Find where the given text appears and provide that cell's center as (x, y) coordinate. 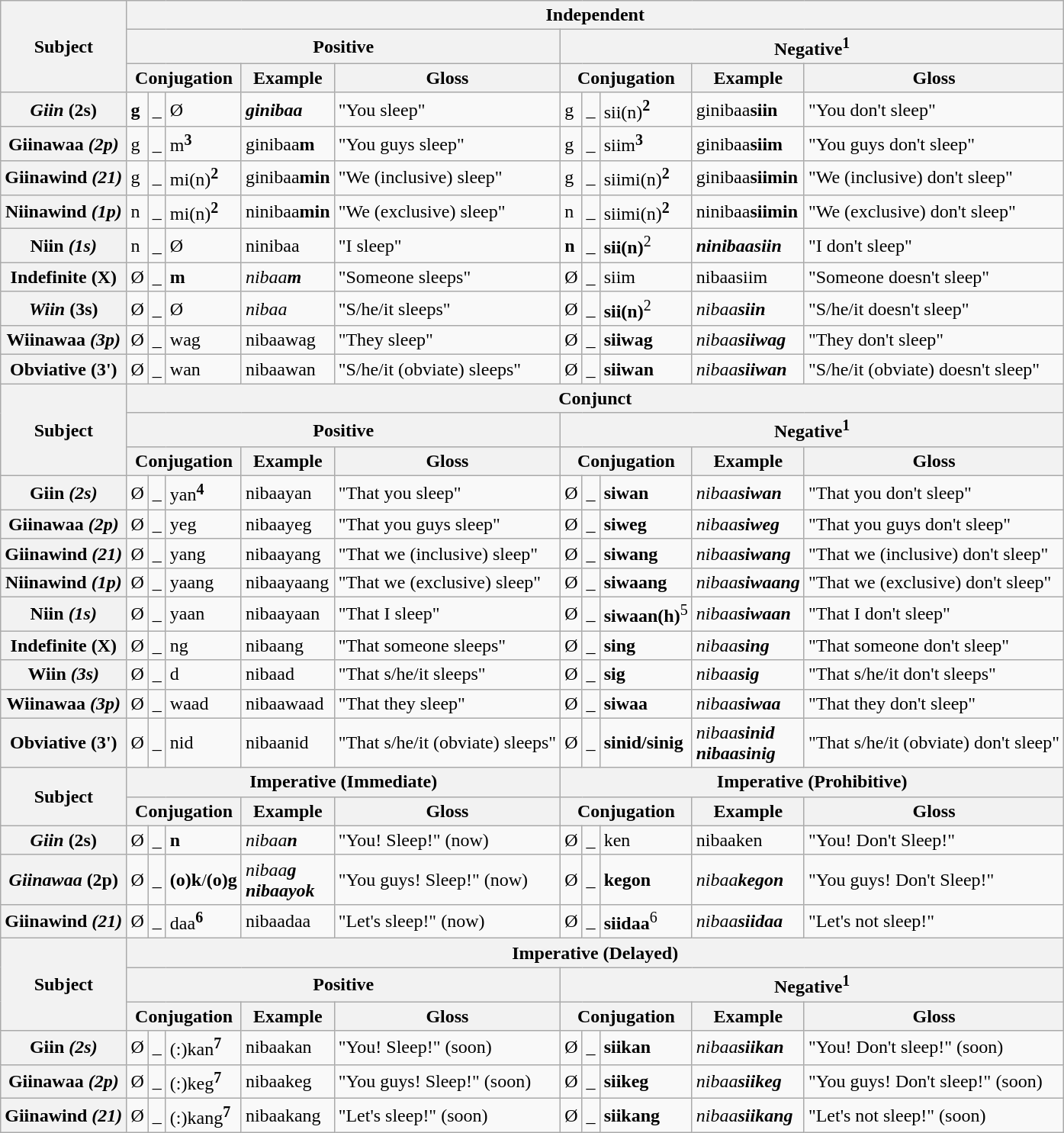
nibaakang (288, 1115)
nibaakan (288, 1048)
"You guys! Don't Sleep!" (934, 879)
Independent (595, 15)
m (203, 277)
nibaasiikan (747, 1048)
ginibaasiimin (747, 179)
yan4 (203, 493)
"S/he/it (obviate) doesn't sleep" (934, 369)
nibaayaang (288, 582)
ginibaasiin (747, 110)
siwaan(h)5 (645, 613)
"That I don't sleep" (934, 613)
"That someone sleeps" (447, 645)
yaan (203, 613)
"That you guys don't sleep" (934, 524)
siikang (645, 1115)
kegon (645, 879)
nibaan (288, 840)
ninibaa (288, 246)
ninibaamin (288, 212)
Conjunct (595, 398)
"They sleep" (447, 340)
"That s/he/it (obviate) don't sleep" (934, 743)
"You! Sleep!" (now) (447, 840)
"That s/he/it (obviate) sleeps" (447, 743)
nibaasiwang (747, 553)
Imperative (Immediate) (343, 782)
siiwag (645, 340)
sinid/sinig (645, 743)
siim3 (645, 143)
"You guys! Sleep!" (soon) (447, 1082)
"I don't sleep" (934, 246)
(:)kan7 (203, 1048)
"You guys! Sleep!" (now) (447, 879)
Imperative (Prohibitive) (812, 782)
wag (203, 340)
yaang (203, 582)
"You guys sleep" (447, 143)
siim (645, 277)
nibaad (288, 674)
"Let's sleep!" (now) (447, 922)
"You! Don't Sleep!" (934, 840)
"That I sleep" (447, 613)
ginibaasiim (747, 143)
daa6 (203, 922)
wan (203, 369)
m3 (203, 143)
nibaasig (747, 674)
nibaasiiwag (747, 340)
nibaayeg (288, 524)
ginibaam (288, 143)
nibaasiikang (747, 1115)
"That we (exclusive) sleep" (447, 582)
"Someone doesn't sleep" (934, 277)
siwan (645, 493)
"That we (exclusive) don't sleep" (934, 582)
siwang (645, 553)
nibaasiikeg (747, 1082)
nibaawag (288, 340)
"That you don't sleep" (934, 493)
ginibaamin (288, 179)
ken (645, 840)
"You don't sleep" (934, 110)
nibaakeg (288, 1082)
"S/he/it sleeps" (447, 308)
nibaakegon (747, 879)
nibaasiiwan (747, 369)
yang (203, 553)
"You! Don't sleep!" (soon) (934, 1048)
"Let's sleep!" (soon) (447, 1115)
"That you guys sleep" (447, 524)
"Someone sleeps" (447, 277)
"That you sleep" (447, 493)
nibaasiim (747, 277)
nibaam (288, 277)
nibaasing (747, 645)
siikan (645, 1048)
"S/he/it doesn't sleep" (934, 308)
siwaang (645, 582)
nibaawan (288, 369)
nibaaken (747, 840)
nibaasiweg (747, 524)
waad (203, 703)
nibaasiidaa (747, 922)
"Let's not sleep!" (934, 922)
nibaang (288, 645)
"That they sleep" (447, 703)
"We (inclusive) sleep" (447, 179)
nibaa (288, 308)
"We (inclusive) don't sleep" (934, 179)
"That someone don't sleep" (934, 645)
"You guys don't sleep" (934, 143)
nibaayang (288, 553)
"I sleep" (447, 246)
"They don't sleep" (934, 340)
siiwan (645, 369)
ng (203, 645)
nibaasiwaang (747, 582)
nibaanid (288, 743)
siweg (645, 524)
"That s/he/it sleeps" (447, 674)
Imperative (Delayed) (595, 953)
nibaadaa (288, 922)
(:)keg7 (203, 1082)
(:)kang7 (203, 1115)
"We (exclusive) don't sleep" (934, 212)
nibaasinidnibaasinig (747, 743)
siwaa (645, 703)
ninibaasiimin (747, 212)
sig (645, 674)
nibaasiin (747, 308)
sing (645, 645)
nibaasiwan (747, 493)
nibaayan (288, 493)
ginibaa (288, 110)
nibaawaad (288, 703)
"That they don't sleep" (934, 703)
"S/he/it (obviate) sleeps" (447, 369)
nibaasiwaa (747, 703)
(o)k/(o)g (203, 879)
siidaa6 (645, 922)
ninibaasiin (747, 246)
"You sleep" (447, 110)
"That we (inclusive) sleep" (447, 553)
nibaagnibaayok (288, 879)
siikeg (645, 1082)
nid (203, 743)
nibaasiwaan (747, 613)
"That we (inclusive) don't sleep" (934, 553)
d (203, 674)
"We (exclusive) sleep" (447, 212)
yeg (203, 524)
nibaayaan (288, 613)
"Let's not sleep!" (soon) (934, 1115)
"You! Sleep!" (soon) (447, 1048)
"That s/he/it don't sleeps" (934, 674)
"You guys! Don't sleep!" (soon) (934, 1082)
